Return the (x, y) coordinate for the center point of the cell that contains the specified text.  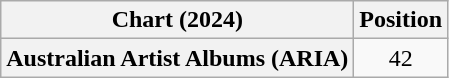
Position (401, 20)
42 (401, 58)
Australian Artist Albums (ARIA) (178, 58)
Chart (2024) (178, 20)
